Output the [x, y] coordinate of the center of the cell containing the given text.  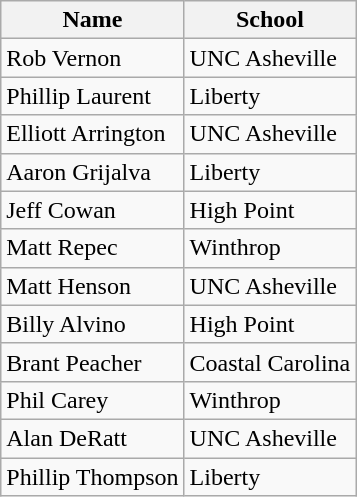
Alan DeRatt [92, 438]
Matt Henson [92, 286]
Brant Peacher [92, 362]
Elliott Arrington [92, 134]
Phil Carey [92, 400]
Phillip Thompson [92, 477]
Name [92, 20]
Aaron Grijalva [92, 172]
Coastal Carolina [270, 362]
School [270, 20]
Matt Repec [92, 248]
Jeff Cowan [92, 210]
Billy Alvino [92, 324]
Phillip Laurent [92, 96]
Rob Vernon [92, 58]
